For the text-containing cell, return its midpoint in [x, y] coordinate format. 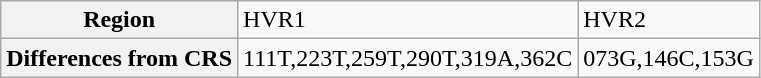
111T,223T,259T,290T,319A,362C [408, 58]
HVR1 [408, 20]
HVR2 [669, 20]
073G,146C,153G [669, 58]
Region [120, 20]
Differences from CRS [120, 58]
